Output the [x, y] coordinate of the center of the cell containing the given text.  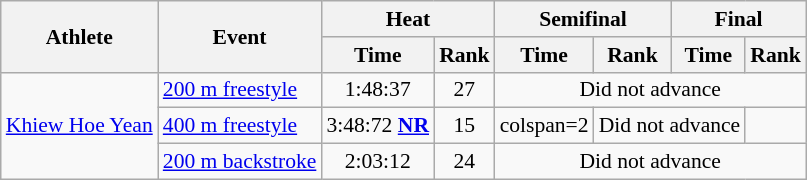
Event [240, 36]
Semifinal [584, 19]
Athlete [80, 36]
400 m freestyle [240, 126]
Khiew Hoe Yean [80, 126]
Heat [408, 19]
colspan=2 [544, 126]
15 [464, 126]
200 m backstroke [240, 162]
3:48:72 NR [378, 126]
Final [738, 19]
2:03:12 [378, 162]
1:48:37 [378, 90]
24 [464, 162]
200 m freestyle [240, 90]
27 [464, 90]
